Identify which cell holds the provided text, then report its (X, Y) central coordinate. 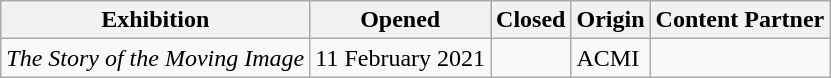
The Story of the Moving Image (156, 58)
Closed (531, 20)
Opened (400, 20)
Origin (610, 20)
Content Partner (740, 20)
11 February 2021 (400, 58)
ACMI (610, 58)
Exhibition (156, 20)
